Search for the cell housing the specified text and yield its (X, Y) center coordinate. 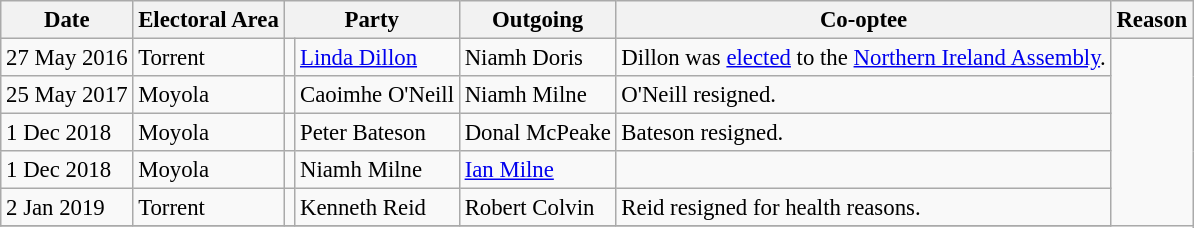
Niamh Doris (538, 58)
Bateson resigned. (864, 133)
Date (67, 20)
Donal McPeake (538, 133)
Linda Dillon (378, 58)
Outgoing (538, 20)
Peter Bateson (378, 133)
25 May 2017 (67, 95)
Co-optee (864, 20)
Reason (1152, 20)
Dillon was elected to the Northern Ireland Assembly. (864, 58)
27 May 2016 (67, 58)
Caoimhe O'Neill (378, 95)
Robert Colvin (538, 208)
Reid resigned for health reasons. (864, 208)
Electoral Area (208, 20)
2 Jan 2019 (67, 208)
O'Neill resigned. (864, 95)
Ian Milne (538, 170)
Kenneth Reid (378, 208)
Party (372, 20)
